Scan for the cell matching the given text and deliver its (x, y) coordinate at center. 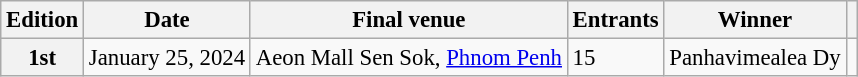
Aeon Mall Sen Sok, Phnom Penh (408, 58)
Date (168, 20)
January 25, 2024 (168, 58)
Entrants (616, 20)
Final venue (408, 20)
Panhavimealea Dy (755, 58)
Winner (755, 20)
1st (42, 58)
15 (616, 58)
Edition (42, 20)
